Determine the (x, y) coordinate at the center of the cell enclosing the given text.  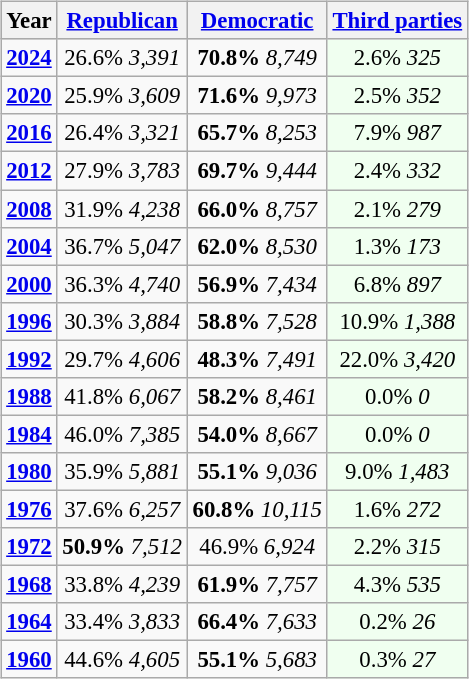
Democratic (257, 21)
2012 (29, 171)
55.1% 9,036 (257, 472)
1988 (29, 396)
7.9% 987 (397, 133)
2.2% 315 (397, 547)
25.9% 3,609 (122, 96)
1984 (29, 434)
33.8% 4,239 (122, 584)
35.9% 5,881 (122, 472)
4.3% 535 (397, 584)
2.6% 325 (397, 58)
27.9% 3,783 (122, 171)
1996 (29, 321)
1964 (29, 622)
2008 (29, 209)
1976 (29, 509)
1960 (29, 660)
46.0% 7,385 (122, 434)
26.6% 3,391 (122, 58)
1992 (29, 359)
10.9% 1,388 (397, 321)
9.0% 1,483 (397, 472)
2000 (29, 284)
Republican (122, 21)
36.3% 4,740 (122, 284)
1980 (29, 472)
1972 (29, 547)
48.3% 7,491 (257, 359)
6.8% 897 (397, 284)
30.3% 3,884 (122, 321)
29.7% 4,606 (122, 359)
46.9% 6,924 (257, 547)
61.9% 7,757 (257, 584)
65.7% 8,253 (257, 133)
44.6% 4,605 (122, 660)
22.0% 3,420 (397, 359)
58.8% 7,528 (257, 321)
37.6% 6,257 (122, 509)
2020 (29, 96)
58.2% 8,461 (257, 396)
0.3% 27 (397, 660)
2.5% 352 (397, 96)
2.1% 279 (397, 209)
69.7% 9,444 (257, 171)
66.0% 8,757 (257, 209)
60.8% 10,115 (257, 509)
Year (29, 21)
70.8% 8,749 (257, 58)
Third parties (397, 21)
26.4% 3,321 (122, 133)
66.4% 7,633 (257, 622)
2024 (29, 58)
1.6% 272 (397, 509)
56.9% 7,434 (257, 284)
1968 (29, 584)
31.9% 4,238 (122, 209)
0.2% 26 (397, 622)
2.4% 332 (397, 171)
1.3% 173 (397, 246)
2004 (29, 246)
55.1% 5,683 (257, 660)
33.4% 3,833 (122, 622)
2016 (29, 133)
50.9% 7,512 (122, 547)
62.0% 8,530 (257, 246)
36.7% 5,047 (122, 246)
41.8% 6,067 (122, 396)
54.0% 8,667 (257, 434)
71.6% 9,973 (257, 96)
